Pinpoint the cell where the given text exists, returning its [x, y] midpoint coordinate. 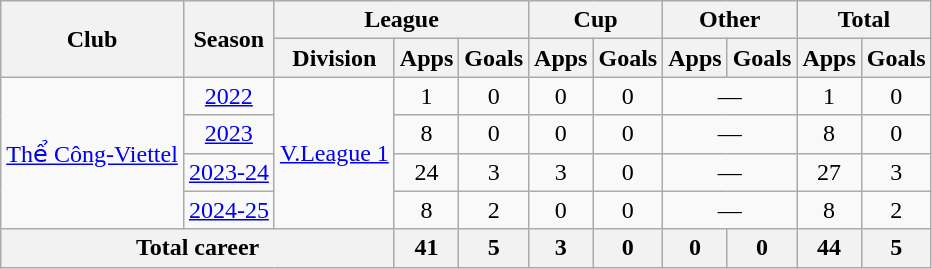
Other [730, 20]
24 [426, 172]
2023 [228, 134]
Total career [198, 248]
2024-25 [228, 210]
2023-24 [228, 172]
Thể Công-Viettel [92, 153]
Season [228, 39]
44 [829, 248]
Club [92, 39]
2022 [228, 96]
41 [426, 248]
Cup [596, 20]
Total [864, 20]
V.League 1 [334, 153]
27 [829, 172]
League [401, 20]
Division [334, 58]
